For the text-containing cell, return its midpoint in (X, Y) coordinate format. 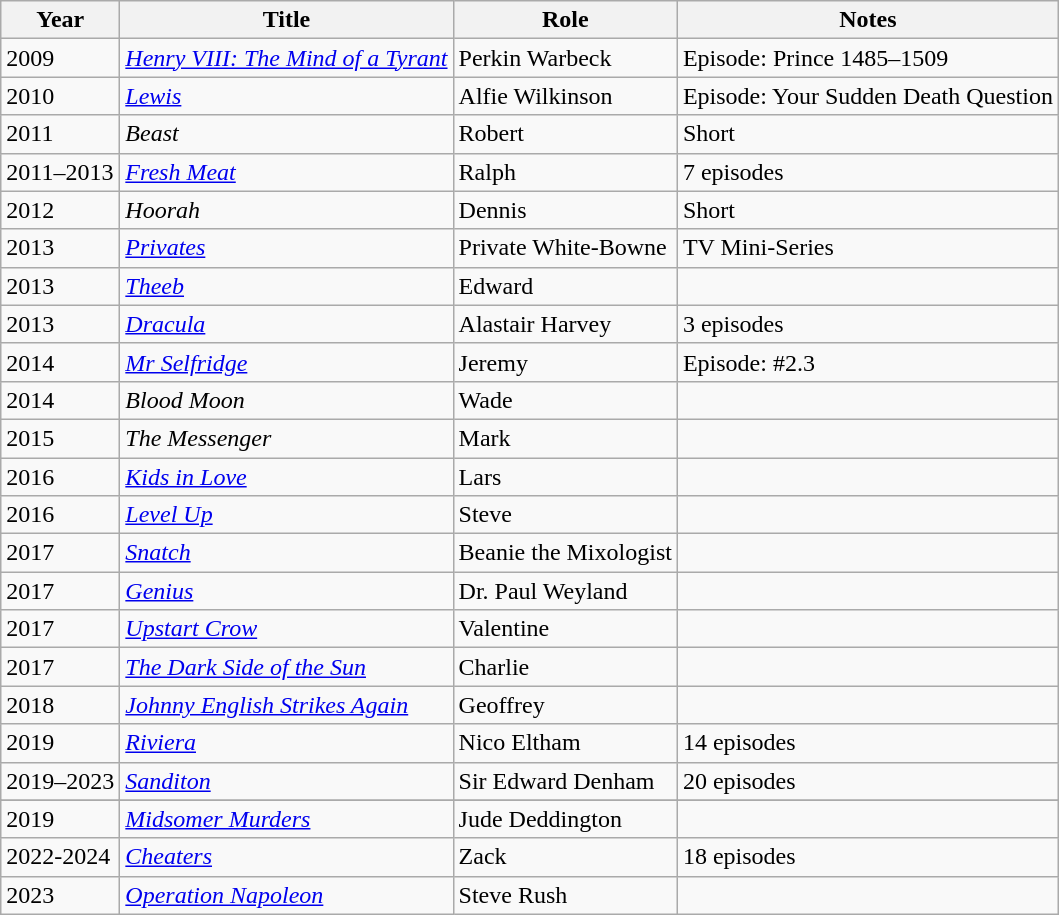
Genius (286, 591)
Alfie Wilkinson (565, 96)
Lewis (286, 96)
2022-2024 (60, 857)
TV Mini-Series (868, 248)
Mr Selfridge (286, 362)
Episode: Prince 1485–1509 (868, 58)
Cheaters (286, 857)
Robert (565, 134)
Steve Rush (565, 895)
2012 (60, 210)
20 episodes (868, 781)
Beast (286, 134)
3 episodes (868, 324)
18 episodes (868, 857)
Private White-Bowne (565, 248)
Episode: #2.3 (868, 362)
Blood Moon (286, 400)
Dracula (286, 324)
2015 (60, 438)
Henry VIII: The Mind of a Tyrant (286, 58)
Fresh Meat (286, 172)
Dennis (565, 210)
Dr. Paul Weyland (565, 591)
Beanie the Mixologist (565, 553)
2019–2023 (60, 781)
Operation Napoleon (286, 895)
Snatch (286, 553)
The Messenger (286, 438)
Notes (868, 20)
Geoffrey (565, 705)
Riviera (286, 743)
Sir Edward Denham (565, 781)
Wade (565, 400)
2023 (60, 895)
Sanditon (286, 781)
Upstart Crow (286, 629)
Alastair Harvey (565, 324)
Episode: Your Sudden Death Question (868, 96)
7 episodes (868, 172)
Charlie (565, 667)
The Dark Side of the Sun (286, 667)
Kids in Love (286, 477)
2009 (60, 58)
Privates (286, 248)
Valentine (565, 629)
14 episodes (868, 743)
Perkin Warbeck (565, 58)
Steve (565, 515)
2018 (60, 705)
2011–2013 (60, 172)
Ralph (565, 172)
Jude Deddington (565, 819)
Hoorah (286, 210)
Level Up (286, 515)
Theeb (286, 286)
Nico Eltham (565, 743)
Role (565, 20)
Year (60, 20)
Jeremy (565, 362)
Midsomer Murders (286, 819)
Lars (565, 477)
Johnny English Strikes Again (286, 705)
2010 (60, 96)
Edward (565, 286)
Title (286, 20)
Mark (565, 438)
Zack (565, 857)
2011 (60, 134)
